For the text-containing cell, return its midpoint in [x, y] coordinate format. 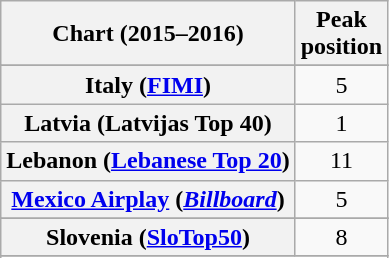
Lebanon (Lebanese Top 20) [148, 161]
Chart (2015–2016) [148, 34]
11 [341, 161]
Peakposition [341, 34]
8 [341, 237]
1 [341, 123]
Italy (FIMI) [148, 85]
Latvia (Latvijas Top 40) [148, 123]
Slovenia (SloTop50) [148, 237]
Mexico Airplay (Billboard) [148, 199]
